Extract the (X, Y) coordinate from the center of the cell holding the provided text.  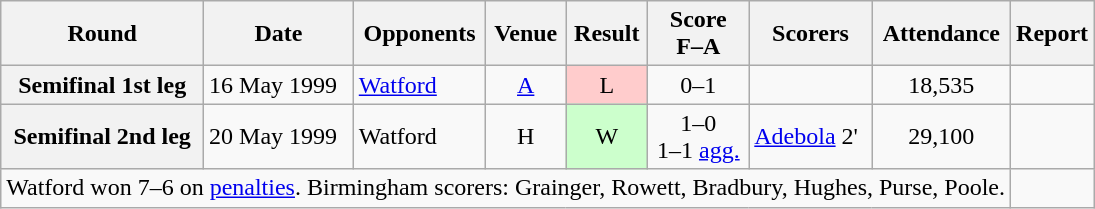
29,100 (941, 136)
Round (102, 34)
Adebola 2' (810, 136)
Report (1052, 34)
Watford won 7–6 on penalties. Birmingham scorers: Grainger, Rowett, Bradbury, Hughes, Purse, Poole. (506, 188)
Result (607, 34)
0–1 (698, 85)
H (526, 136)
16 May 1999 (279, 85)
A (526, 85)
18,535 (941, 85)
Attendance (941, 34)
20 May 1999 (279, 136)
Venue (526, 34)
W (607, 136)
L (607, 85)
Opponents (420, 34)
Date (279, 34)
Scorers (810, 34)
1–01–1 agg. (698, 136)
Semifinal 2nd leg (102, 136)
Semifinal 1st leg (102, 85)
ScoreF–A (698, 34)
